For the text-containing cell, return its midpoint in [X, Y] coordinate format. 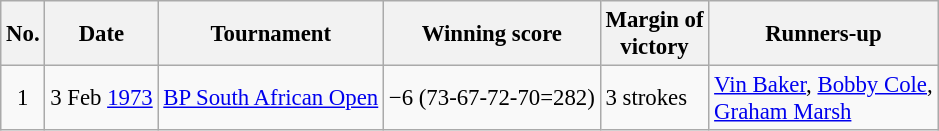
No. [23, 34]
3 strokes [654, 98]
BP South African Open [271, 98]
Tournament [271, 34]
Margin ofvictory [654, 34]
1 [23, 98]
Vin Baker, Bobby Cole, Graham Marsh [824, 98]
Runners-up [824, 34]
Winning score [492, 34]
3 Feb 1973 [102, 98]
−6 (73-67-72-70=282) [492, 98]
Date [102, 34]
